Scan for the cell matching the given text and deliver its [x, y] coordinate at center. 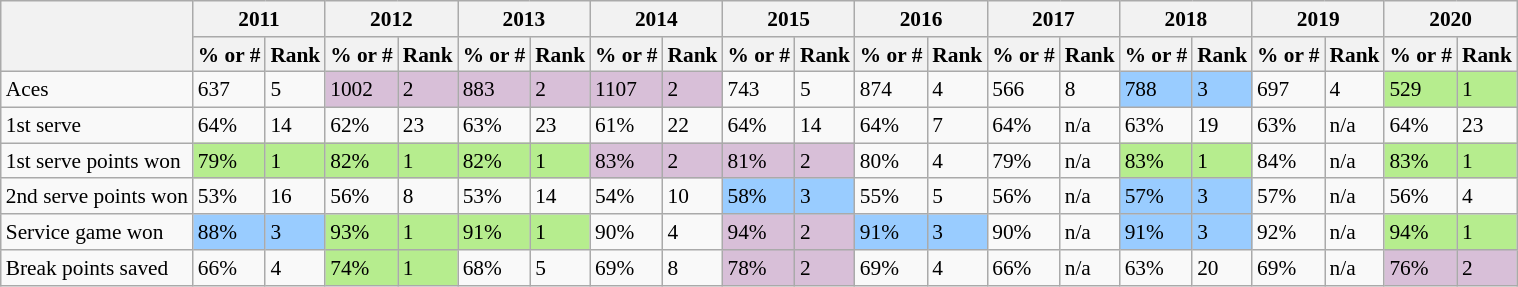
566 [1024, 90]
62% [362, 126]
2020 [1450, 19]
2016 [921, 19]
61% [626, 126]
2015 [788, 19]
20 [1222, 268]
2nd serve points won [97, 197]
874 [892, 90]
84% [1288, 161]
74% [362, 268]
2014 [656, 19]
883 [494, 90]
81% [758, 161]
78% [758, 268]
Break points saved [97, 268]
80% [892, 161]
68% [494, 268]
697 [1288, 90]
10 [693, 197]
1st serve points won [97, 161]
2011 [259, 19]
2013 [524, 19]
Service game won [97, 232]
637 [230, 90]
22 [693, 126]
1002 [362, 90]
16 [295, 197]
1107 [626, 90]
1st serve [97, 126]
7 [957, 126]
76% [1420, 268]
2012 [391, 19]
788 [1156, 90]
Aces [97, 90]
55% [892, 197]
88% [230, 232]
93% [362, 232]
2017 [1053, 19]
54% [626, 197]
19 [1222, 126]
58% [758, 197]
2019 [1318, 19]
92% [1288, 232]
2018 [1186, 19]
743 [758, 90]
529 [1420, 90]
